From the cell containing the given text, extract its center point as [x, y] coordinate. 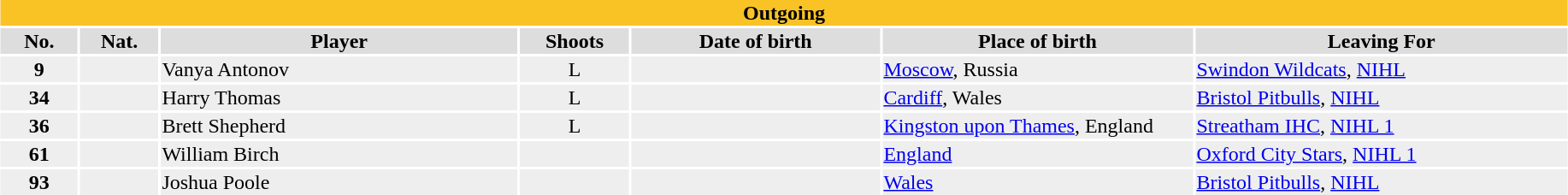
Outgoing [783, 13]
England [1038, 154]
61 [39, 154]
Kingston upon Thames, England [1038, 126]
Vanya Antonov [339, 69]
34 [39, 97]
36 [39, 126]
Cardiff, Wales [1038, 97]
Player [339, 41]
Streatham IHC, NIHL 1 [1382, 126]
Leaving For [1382, 41]
93 [39, 182]
Brett Shepherd [339, 126]
Swindon Wildcats, NIHL [1382, 69]
No. [39, 41]
Oxford City Stars, NIHL 1 [1382, 154]
Shoots [575, 41]
Place of birth [1038, 41]
William Birch [339, 154]
Moscow, Russia [1038, 69]
Joshua Poole [339, 182]
Wales [1038, 182]
Nat. [120, 41]
Harry Thomas [339, 97]
9 [39, 69]
Date of birth [755, 41]
